Identify which cell holds the provided text, then report its [x, y] central coordinate. 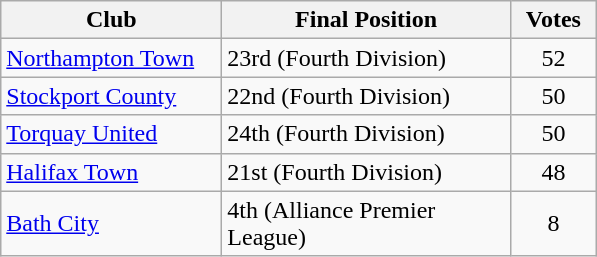
Votes [553, 20]
Halifax Town [112, 172]
21st (Fourth Division) [366, 172]
Final Position [366, 20]
4th (Alliance Premier League) [366, 224]
8 [553, 224]
Bath City [112, 224]
22nd (Fourth Division) [366, 96]
48 [553, 172]
23rd (Fourth Division) [366, 58]
Torquay United [112, 134]
52 [553, 58]
Club [112, 20]
24th (Fourth Division) [366, 134]
Stockport County [112, 96]
Northampton Town [112, 58]
